Identify which cell holds the provided text, then report its (x, y) central coordinate. 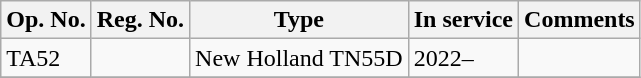
Reg. No. (140, 20)
Type (300, 20)
In service (463, 20)
Op. No. (46, 20)
2022– (463, 58)
TA52 (46, 58)
Comments (580, 20)
New Holland TN55D (300, 58)
